From the cell containing the given text, extract its center point as (X, Y) coordinate. 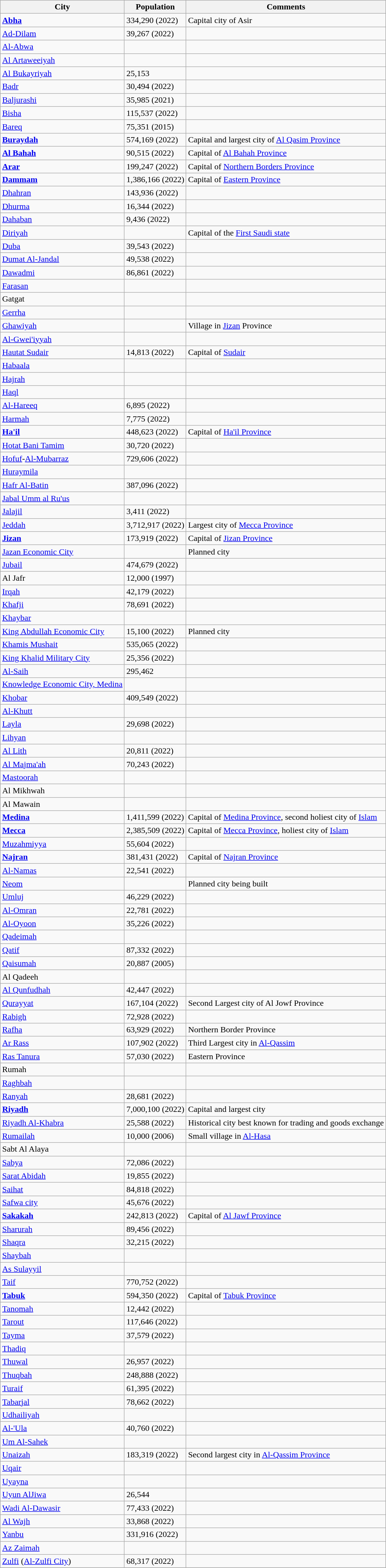
Bareq (62, 126)
42,179 (2022) (156, 592)
46,229 (2022) (156, 897)
72,086 (2022) (156, 1162)
Dumat Al-Jandal (62, 259)
86,861 (2022) (156, 273)
1,386,166 (2022) (156, 180)
39,267 (2022) (156, 34)
Saihat (62, 1189)
Farasan (62, 286)
40,760 (2022) (156, 1428)
Al Bukayriyah (62, 73)
30,720 (2022) (156, 445)
167,104 (2022) (156, 1003)
Badr (62, 87)
63,929 (2022) (156, 1030)
26,544 (156, 1495)
331,916 (2022) (156, 1534)
As Sulayyil (62, 1269)
12,442 (2022) (156, 1309)
Jazan Economic City (62, 551)
115,537 (2022) (156, 113)
Thuqbah (62, 1375)
474,679 (2022) (156, 565)
Taif (62, 1282)
Uqair (62, 1468)
35,985 (2021) (156, 100)
Khafji (62, 605)
Rumah (62, 1070)
Al Jafr (62, 578)
387,096 (2022) (156, 485)
Al-'Ula (62, 1428)
Capital city of Asir (286, 20)
35,226 (2022) (156, 923)
Al Qadeeh (62, 976)
37,579 (2022) (156, 1335)
Al-Abwa (62, 47)
Capital of Al Jawf Province (286, 1216)
Capital of Sudair (286, 352)
39,543 (2022) (156, 246)
25,588 (2022) (156, 1123)
25,356 (2022) (156, 658)
Khobar (62, 698)
City (62, 7)
448,623 (2022) (156, 432)
Jabal Umm al Ru'us (62, 498)
Qaisumah (62, 963)
Khaybar (62, 618)
Qatif (62, 950)
183,319 (2022) (156, 1455)
22,781 (2022) (156, 910)
Arar (62, 166)
30,494 (2022) (156, 87)
Sakakah (62, 1216)
Planned city being built (286, 884)
90,515 (2022) (156, 153)
61,395 (2022) (156, 1388)
Rabigh (62, 1017)
Dhahran (62, 193)
381,431 (2022) (156, 857)
Diriyah (62, 233)
7,775 (2022) (156, 419)
Yanbu (62, 1534)
117,646 (2022) (156, 1322)
6,895 (2022) (156, 406)
Mastoorah (62, 777)
55,604 (2022) (156, 844)
Al Wajh (62, 1521)
Capital of Tabuk Province (286, 1295)
Ranyah (62, 1096)
Al Qunfudhah (62, 990)
334,290 (2022) (156, 20)
199,247 (2022) (156, 166)
Al-Khutt (62, 711)
Medina (62, 817)
Al-Saih (62, 671)
Shaqra (62, 1242)
15,100 (2022) (156, 631)
Duba (62, 246)
Tanomah (62, 1309)
Harmah (62, 419)
Al Mikhwah (62, 790)
9,436 (2022) (156, 220)
Tayma (62, 1335)
729,606 (2022) (156, 459)
Umluj (62, 897)
King Abdullah Economic City (62, 631)
Habaala (62, 365)
Capital of Al Bahah Province (286, 153)
Thadiq (62, 1348)
Uyayna (62, 1481)
248,888 (2022) (156, 1375)
Historical city best known for trading and goods exchange (286, 1123)
Northern Border Province (286, 1030)
32,215 (2022) (156, 1242)
Capital of the First Saudi state (286, 233)
173,919 (2022) (156, 538)
68,317 (2022) (156, 1561)
22,541 (2022) (156, 870)
Al Bahah (62, 153)
Ad-Dilam (62, 34)
Huraymila (62, 472)
295,462 (156, 671)
Unaizah (62, 1455)
Dhurma (62, 206)
574,169 (2022) (156, 140)
Ras Tanura (62, 1056)
107,902 (2022) (156, 1043)
57,030 (2022) (156, 1056)
Tarout (62, 1322)
72,928 (2022) (156, 1017)
84,818 (2022) (156, 1189)
75,351 (2015) (156, 126)
Hotat Bani Tamim (62, 445)
70,243 (2022) (156, 764)
Khamis Mushait (62, 645)
78,691 (2022) (156, 605)
Muzahmiyya (62, 844)
Capital of Eastern Province (286, 180)
3,712,917 (2022) (156, 525)
Hajrah (62, 379)
Al Lith (62, 751)
Al-Oyoon (62, 923)
Jeddah (62, 525)
12,000 (1997) (156, 578)
Hautat Sudair (62, 352)
Riyadh Al-Khabra (62, 1123)
Gerrha (62, 312)
20,811 (2022) (156, 751)
Najran (62, 857)
Jalajil (62, 512)
King Khalid Military City (62, 658)
Uyun AlJiwa (62, 1495)
Tabuk (62, 1295)
770,752 (2022) (156, 1282)
Al Majma'ah (62, 764)
Turaif (62, 1388)
33,868 (2022) (156, 1521)
Layla (62, 724)
Dawadmi (62, 273)
3,411 (2022) (156, 512)
42,447 (2022) (156, 990)
409,549 (2022) (156, 698)
Village in Jizan Province (286, 326)
25,153 (156, 73)
Udhailiyah (62, 1415)
Comments (286, 7)
Sharurah (62, 1229)
Qadeimah (62, 937)
Bisha (62, 113)
49,538 (2022) (156, 259)
77,433 (2022) (156, 1508)
2,385,509 (2022) (156, 831)
Dahaban (62, 220)
594,350 (2022) (156, 1295)
Second Largest city of Al Jowf Province (286, 1003)
Capital of Northern Borders Province (286, 166)
Al-Namas (62, 870)
Tabarjal (62, 1402)
Um Al-Sahek (62, 1442)
Ha'il (62, 432)
89,456 (2022) (156, 1229)
Rafha (62, 1030)
Capital of Ha'il Province (286, 432)
Mecca (62, 831)
Jizan (62, 538)
Sarat Abidah (62, 1176)
Rumailah (62, 1136)
Eastern Province (286, 1056)
26,957 (2022) (156, 1362)
Gatgat (62, 299)
Safwa city (62, 1202)
Capital of Medina Province, second holiest city of Islam (286, 817)
Al Mawain (62, 804)
14,813 (2022) (156, 352)
29,698 (2022) (156, 724)
Capital and largest city of Al Qasim Province (286, 140)
Shaybah (62, 1256)
Lihyan (62, 737)
45,676 (2022) (156, 1202)
Ar Rass (62, 1043)
Al Artaweeiyah (62, 60)
Thuwal (62, 1362)
Al-Omran (62, 910)
Baljurashi (62, 100)
Capital and largest city (286, 1109)
Haql (62, 392)
7,000,100 (2022) (156, 1109)
16,344 (2022) (156, 206)
10,000 (2006) (156, 1136)
Qurayyat (62, 1003)
535,065 (2022) (156, 645)
Sabya (62, 1162)
Small village in Al-Hasa (286, 1136)
87,332 (2022) (156, 950)
Buraydah (62, 140)
Jubail (62, 565)
Third Largest city in Al-Qassim (286, 1043)
78,662 (2022) (156, 1402)
Second largest city in Al-Qassim Province (286, 1455)
Hofuf-Al-Mubarraz (62, 459)
Neom (62, 884)
Al-Hareeq (62, 406)
Irqah (62, 592)
Capital of Jizan Province (286, 538)
19,855 (2022) (156, 1176)
Hafr Al-Batin (62, 485)
Largest city of Mecca Province (286, 525)
Knowledge Economic City, Medina (62, 684)
28,681 (2022) (156, 1096)
1,411,599 (2022) (156, 817)
Ghawiyah (62, 326)
Capital of Najran Province (286, 857)
Population (156, 7)
Az Zaimah (62, 1548)
Capital of Mecca Province, holiest city of Islam (286, 831)
Dammam (62, 180)
242,813 (2022) (156, 1216)
143,936 (2022) (156, 193)
Zulfi (Al-Zulfi City) (62, 1561)
Sabt Al Alaya (62, 1149)
Raghbah (62, 1083)
Abha (62, 20)
Riyadh (62, 1109)
20,887 (2005) (156, 963)
Wadi Al-Dawasir (62, 1508)
Al-Gwei'iyyah (62, 339)
